Scan for the cell matching the given text and deliver its (X, Y) coordinate at center. 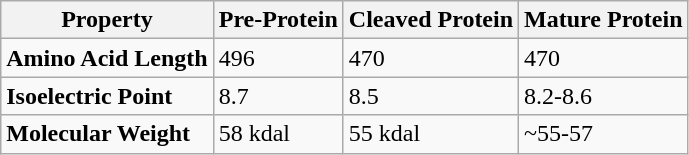
Amino Acid Length (107, 58)
55 kdal (430, 134)
8.5 (430, 96)
496 (278, 58)
8.2-8.6 (604, 96)
Isoelectric Point (107, 96)
Property (107, 20)
Molecular Weight (107, 134)
Cleaved Protein (430, 20)
Mature Protein (604, 20)
Pre-Protein (278, 20)
8.7 (278, 96)
58 kdal (278, 134)
~55-57 (604, 134)
